Return the [x, y] coordinate for the center point of the cell that contains the specified text.  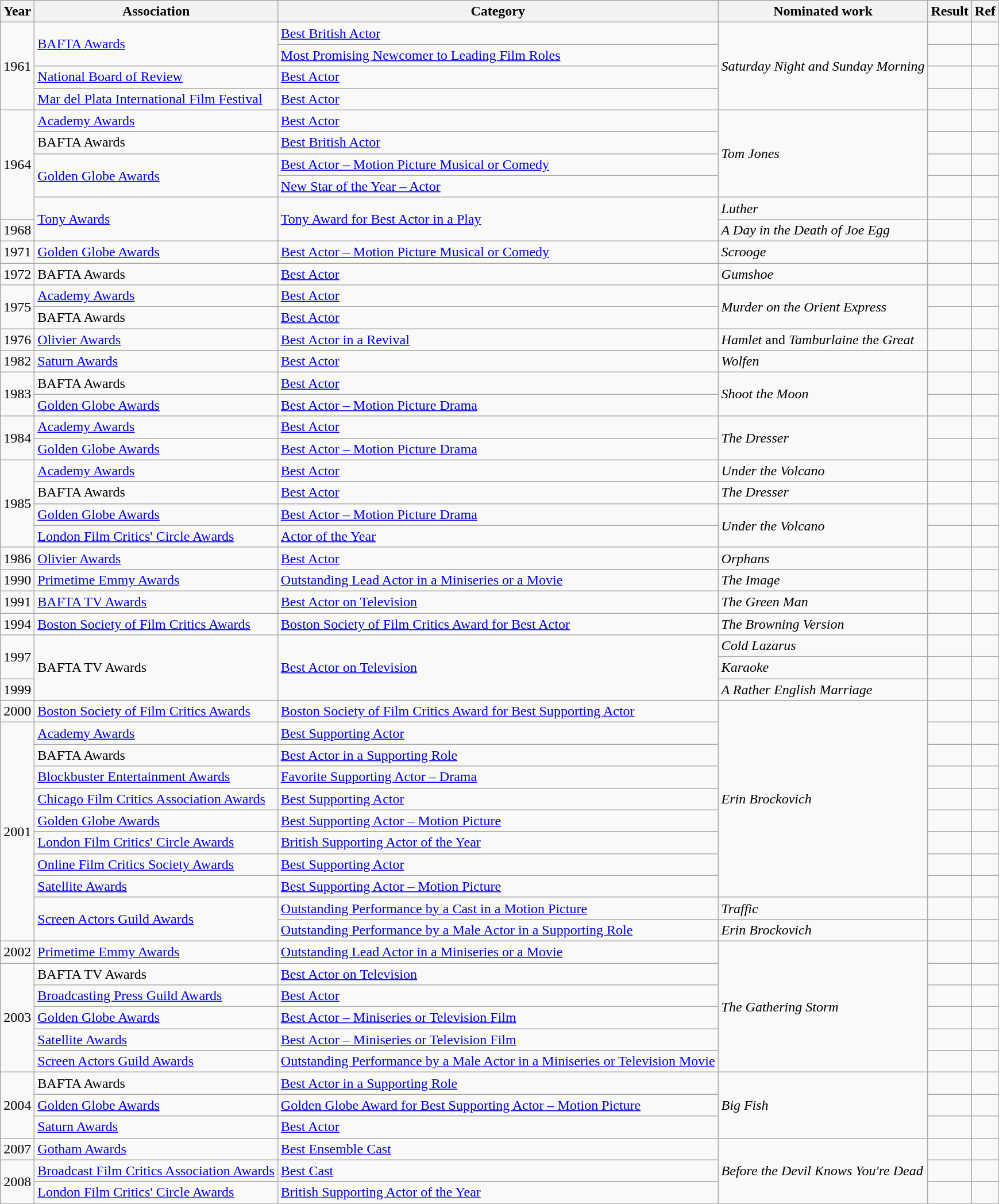
Luther [823, 208]
Hamlet and Tamburlaine the Great [823, 340]
Nominated work [823, 11]
Outstanding Performance by a Cast in a Motion Picture [497, 908]
1990 [17, 580]
1971 [17, 252]
Shoot the Moon [823, 394]
1961 [17, 66]
1985 [17, 503]
Cold Lazarus [823, 646]
Before the Devil Knows You're Dead [823, 1171]
1982 [17, 361]
1991 [17, 602]
Outstanding Performance by a Male Actor in a Supporting Role [497, 930]
Best Ensemble Cast [497, 1149]
1997 [17, 657]
1986 [17, 558]
1984 [17, 438]
Association [156, 11]
2003 [17, 1018]
Result [950, 11]
Scrooge [823, 252]
2000 [17, 711]
Chicago Film Critics Association Awards [156, 799]
Golden Globe Award for Best Supporting Actor – Motion Picture [497, 1105]
Year [17, 11]
Saturday Night and Sunday Morning [823, 66]
National Board of Review [156, 77]
Outstanding Performance by a Male Actor in a Miniseries or Television Movie [497, 1061]
Blockbuster Entertainment Awards [156, 777]
1964 [17, 164]
Tom Jones [823, 153]
Online Film Critics Society Awards [156, 864]
Orphans [823, 558]
The Image [823, 580]
Category [497, 11]
A Day in the Death of Joe Egg [823, 230]
1972 [17, 274]
2004 [17, 1105]
Most Promising Newcomer to Leading Film Roles [497, 55]
Mar del Plata International Film Festival [156, 99]
Best Actor in a Revival [497, 340]
The Green Man [823, 602]
1994 [17, 624]
Wolfen [823, 361]
Gotham Awards [156, 1149]
New Star of the Year – Actor [497, 186]
A Rather English Marriage [823, 690]
1975 [17, 307]
Favorite Supporting Actor – Drama [497, 777]
Murder on the Orient Express [823, 307]
1976 [17, 340]
2002 [17, 952]
Best Cast [497, 1171]
Boston Society of Film Critics Award for Best Actor [497, 624]
Tony Awards [156, 219]
Karaoke [823, 668]
Big Fish [823, 1105]
Broadcasting Press Guild Awards [156, 996]
The Browning Version [823, 624]
Actor of the Year [497, 536]
2007 [17, 1149]
The Gathering Storm [823, 1006]
Traffic [823, 908]
Gumshoe [823, 274]
Ref [985, 11]
Boston Society of Film Critics Award for Best Supporting Actor [497, 711]
1968 [17, 230]
Tony Award for Best Actor in a Play [497, 219]
Broadcast Film Critics Association Awards [156, 1171]
1983 [17, 394]
1999 [17, 690]
2001 [17, 832]
2008 [17, 1182]
